Extract the (x, y) coordinate from the center of the cell holding the provided text.  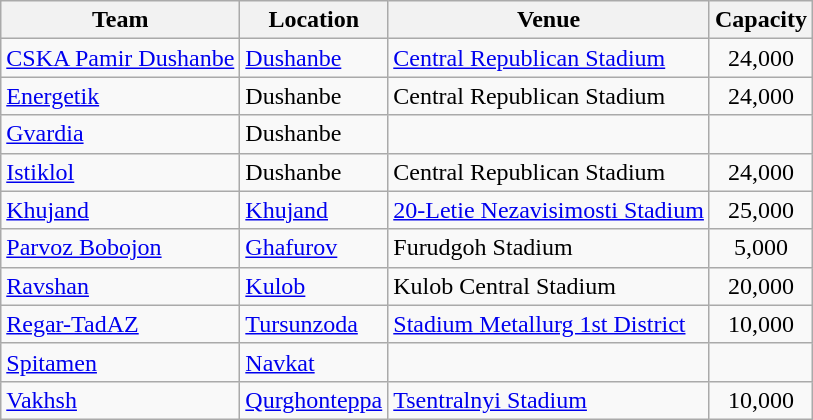
5,000 (760, 248)
20-Letie Nezavisimosti Stadium (549, 210)
Ravshan (120, 286)
25,000 (760, 210)
Istiklol (120, 172)
Team (120, 20)
Spitamen (120, 362)
Stadium Metallurg 1st District (549, 324)
Tsentralnyi Stadium (549, 400)
Parvoz Bobojon (120, 248)
Qurghonteppa (314, 400)
Location (314, 20)
Venue (549, 20)
Furudgoh Stadium (549, 248)
Regar-TadAZ (120, 324)
CSKA Pamir Dushanbe (120, 58)
Tursunzoda (314, 324)
Kulob (314, 286)
20,000 (760, 286)
Kulob Central Stadium (549, 286)
Capacity (760, 20)
Navkat (314, 362)
Ghafurov (314, 248)
Energetik (120, 96)
Vakhsh (120, 400)
Gvardia (120, 134)
